Find where the given text appears and provide that cell's center as [x, y] coordinate. 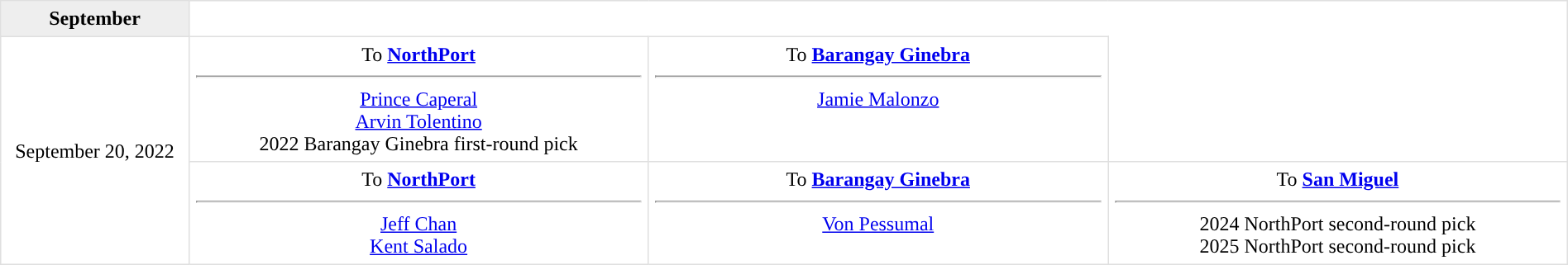
To NorthPortPrince CaperalArvin Tolentino2022 Barangay Ginebra first-round pick [418, 99]
September [95, 19]
To Barangay GinebraVon Pessumal [878, 213]
September 20, 2022 [95, 150]
To NorthPortJeff ChanKent Salado [418, 213]
To San Miguel2024 NorthPort second-round pick2025 NorthPort second-round pick [1338, 213]
To Barangay GinebraJamie Malonzo [878, 99]
